Search for the cell housing the specified text and yield its (x, y) center coordinate. 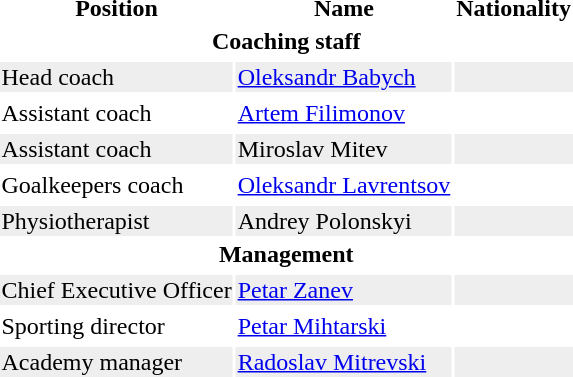
Radoslav Mitrevski (344, 362)
Physiotherapist (116, 221)
Andrey Polonskyi (344, 221)
Head coach (116, 77)
Oleksandr Babych (344, 77)
Goalkeepers coach (116, 185)
Sporting director (116, 326)
Petar Mihtarski (344, 326)
Miroslav Mitev (344, 149)
Chief Executive Officer (116, 290)
Coaching staff (286, 41)
Academy manager (116, 362)
Artem Filimonov (344, 113)
Oleksandr Lavrentsov (344, 185)
Petar Zanev (344, 290)
Management (286, 254)
